Scan for the cell matching the given text and deliver its (X, Y) coordinate at center. 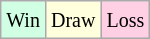
Draw (72, 20)
Loss (126, 20)
Win (24, 20)
